Detect which cell encompasses the target text, then output its (x, y) center coordinate. 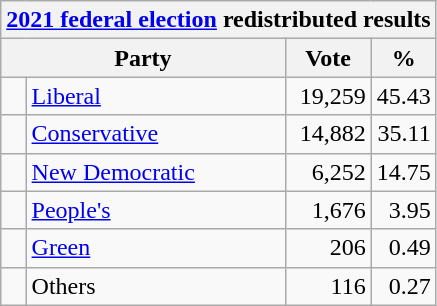
6,252 (328, 172)
45.43 (404, 96)
Vote (328, 58)
1,676 (328, 210)
116 (328, 286)
Liberal (156, 96)
14.75 (404, 172)
New Democratic (156, 172)
Conservative (156, 134)
206 (328, 248)
Party (143, 58)
People's (156, 210)
Others (156, 286)
0.49 (404, 248)
35.11 (404, 134)
0.27 (404, 286)
2021 federal election redistributed results (218, 20)
19,259 (328, 96)
3.95 (404, 210)
14,882 (328, 134)
% (404, 58)
Green (156, 248)
